Output the (x, y) coordinate of the center of the cell containing the given text.  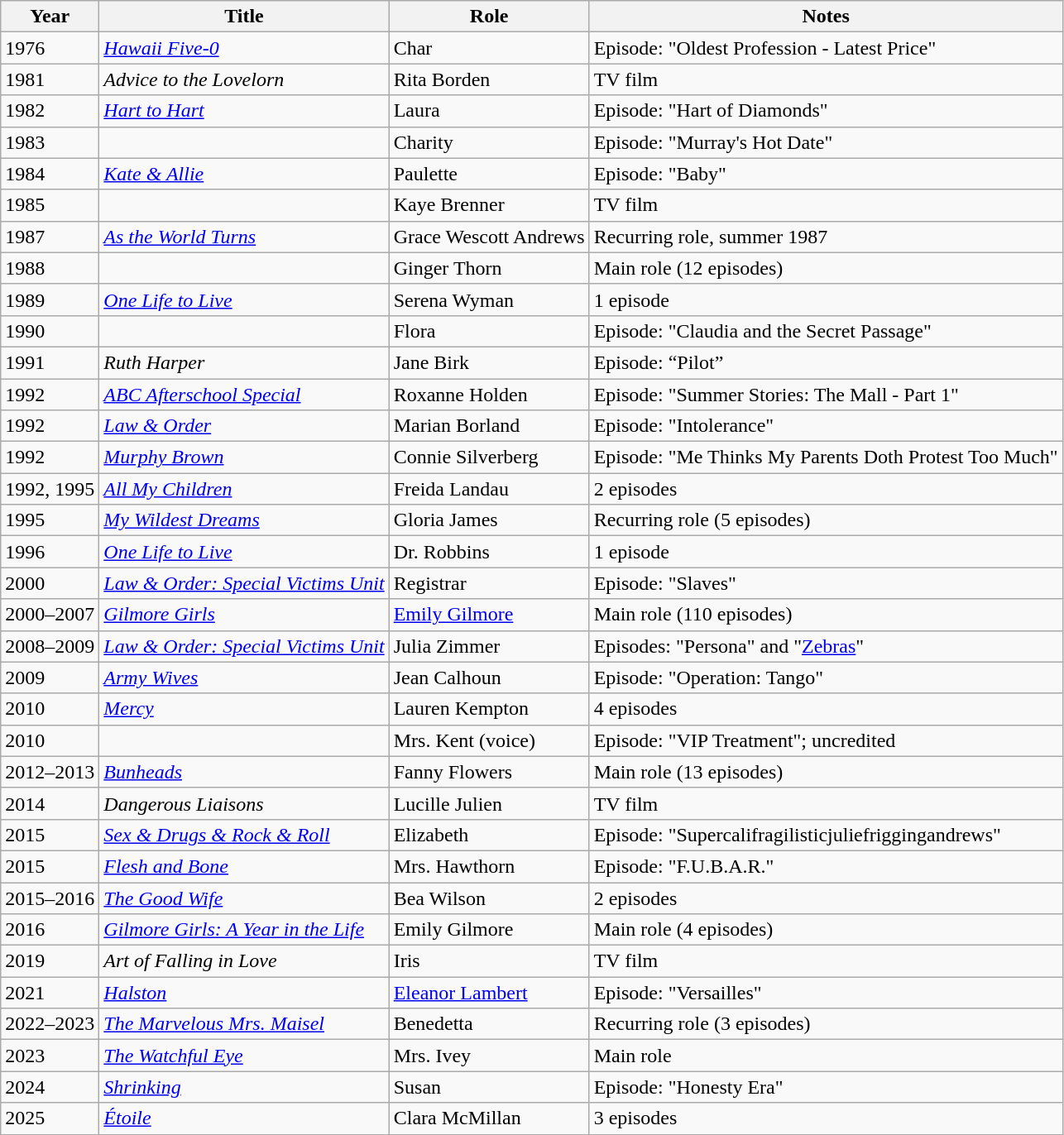
Mrs. Ivey (489, 1056)
The Watchful Eye (244, 1056)
1990 (50, 331)
Clara McMillan (489, 1118)
Marian Borland (489, 426)
Rita Borden (489, 79)
Recurring role (3 episodes) (826, 1024)
Title (244, 17)
Main role (13 episodes) (826, 772)
Main role (110 episodes) (826, 615)
4 episodes (826, 709)
Serena Wyman (489, 299)
Lauren Kempton (489, 709)
1989 (50, 299)
1985 (50, 205)
Recurring role (5 episodes) (826, 520)
Halston (244, 993)
1995 (50, 520)
Hawaii Five-0 (244, 48)
Episode: "VIP Treatment"; uncredited (826, 740)
Episode: “Pilot” (826, 362)
Susan (489, 1087)
Episode: "Slaves" (826, 583)
Law & Order (244, 426)
Main role (4 episodes) (826, 930)
Flora (489, 331)
3 episodes (826, 1118)
Bunheads (244, 772)
Advice to the Lovelorn (244, 79)
Jean Calhoun (489, 678)
2008–2009 (50, 646)
2025 (50, 1118)
2000 (50, 583)
Episode: "Summer Stories: The Mall - Part 1" (826, 395)
Laura (489, 111)
Freida Landau (489, 489)
2014 (50, 803)
Gilmore Girls (244, 615)
Main role (826, 1056)
Jane Birk (489, 362)
Army Wives (244, 678)
2023 (50, 1056)
Mercy (244, 709)
Elizabeth (489, 835)
Main role (12 episodes) (826, 268)
2009 (50, 678)
Episode: "Operation: Tango" (826, 678)
The Marvelous Mrs. Maisel (244, 1024)
1988 (50, 268)
Recurring role, summer 1987 (826, 237)
2024 (50, 1087)
Mrs. Kent (voice) (489, 740)
Connie Silverberg (489, 457)
Kate & Allie (244, 174)
Roxanne Holden (489, 395)
1991 (50, 362)
Lucille Julien (489, 803)
Dr. Robbins (489, 552)
My Wildest Dreams (244, 520)
1983 (50, 142)
2016 (50, 930)
2022–2023 (50, 1024)
Year (50, 17)
Ginger Thorn (489, 268)
2012–2013 (50, 772)
2015–2016 (50, 898)
2021 (50, 993)
ABC Afterschool Special (244, 395)
Flesh and Bone (244, 866)
Episode: "Me Thinks My Parents Doth Protest Too Much" (826, 457)
1987 (50, 237)
Grace Wescott Andrews (489, 237)
Eleanor Lambert (489, 993)
Fanny Flowers (489, 772)
2000–2007 (50, 615)
Art of Falling in Love (244, 961)
Bea Wilson (489, 898)
Ruth Harper (244, 362)
Episodes: "Persona" and "Zebras" (826, 646)
Episode: "Baby" (826, 174)
The Good Wife (244, 898)
Charity (489, 142)
Shrinking (244, 1087)
Sex & Drugs & Rock & Roll (244, 835)
2019 (50, 961)
1981 (50, 79)
Paulette (489, 174)
Episode: "Honesty Era" (826, 1087)
Episode: "Murray's Hot Date" (826, 142)
As the World Turns (244, 237)
Episode: "Oldest Profession - Latest Price" (826, 48)
Gilmore Girls: A Year in the Life (244, 930)
Hart to Hart (244, 111)
Episode: "Hart of Diamonds" (826, 111)
Murphy Brown (244, 457)
Char (489, 48)
All My Children (244, 489)
Role (489, 17)
Episode: "Intolerance" (826, 426)
Iris (489, 961)
Mrs. Hawthorn (489, 866)
Episode: "F.U.B.A.R." (826, 866)
Registrar (489, 583)
1982 (50, 111)
Episode: "Claudia and the Secret Passage" (826, 331)
Étoile (244, 1118)
1976 (50, 48)
1984 (50, 174)
1996 (50, 552)
Dangerous Liaisons (244, 803)
Gloria James (489, 520)
Kaye Brenner (489, 205)
Julia Zimmer (489, 646)
Notes (826, 17)
Episode: "Supercalifragilisticjuliefriggingandrews" (826, 835)
1992, 1995 (50, 489)
Benedetta (489, 1024)
Episode: "Versailles" (826, 993)
